For the text-containing cell, return its midpoint in (x, y) coordinate format. 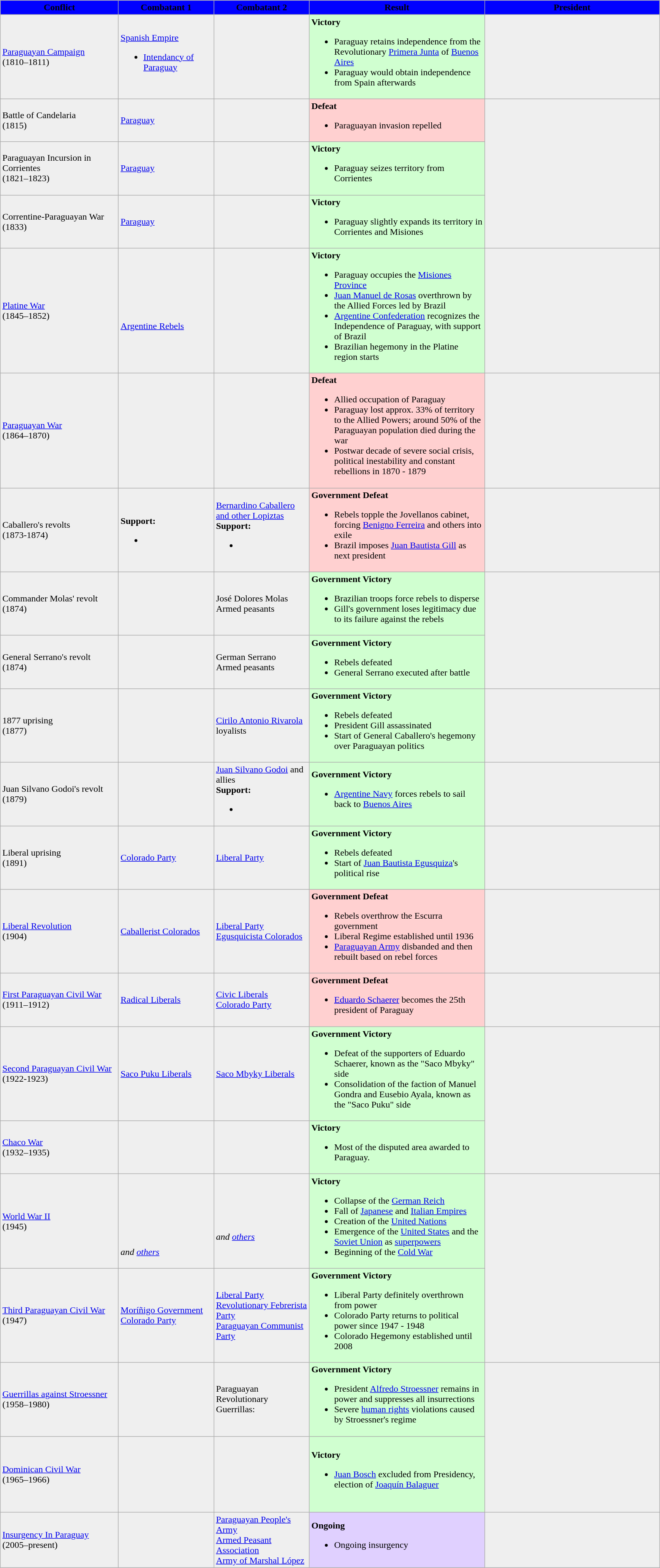
Battle of Candelaria(1815) (59, 120)
Liberal Party Revolutionary Febrerista Party Paraguayan Communist Party (261, 1315)
Guerrillas against Stroessner(1958–1980) (59, 1399)
VictoryMost of the disputed area awarded to Paraguay. (397, 1147)
Government VictoryRebels defeatedStart of Juan Bautista Egusquiza's political rise (397, 858)
Saco Puku Liberals (166, 1074)
Dominican Civil War(1965–1966) (59, 1474)
1877 uprising(1877) (59, 725)
General Serrano's revolt(1874) (59, 662)
Second Paraguayan Civil War(1922-1923) (59, 1074)
Cirilo Antonio Rivarola loyalists (261, 725)
Government VictoryRebels defeatedGeneral Serrano executed after battle (397, 662)
Paraguayan People's Army Armed Peasant Association Army of Marshal López (261, 1540)
VictoryParaguay retains independence from the Revolutionary Primera Junta of Buenos AiresParaguay would obtain independence from Spain afterwards (397, 57)
OngoingOngoing insurgency (397, 1540)
Combatant 1 (166, 8)
VictoryJuan Bosch excluded from Presidency, election of Joaquín Balaguer (397, 1474)
Caballero's revolts(1873-1874) (59, 530)
Juan Silvano Godoi's revolt(1879) (59, 794)
Paraguayan Revolutionary Guerrillas: (261, 1399)
VictoryParaguay seizes territory from Corrientes (397, 168)
Caballerist Colorados (166, 932)
José Dolores MolasArmed peasants (261, 603)
First Paraguayan Civil War(1911–1912) (59, 1000)
Support: (166, 530)
Liberal uprising(1891) (59, 858)
Conflict (59, 8)
Argentine Rebels (166, 311)
Moríñigo Government Colorado Party (166, 1315)
VictoryParaguay slightly expands its territory in Corrientes and Misiones (397, 222)
Paraguayan War(1864–1870) (59, 430)
Government VictoryRebels defeatedPresident Gill assassinatedStart of General Caballero's hegemony over Paraguayan politics (397, 725)
Spanish Empire Intendancy of Paraguay (166, 57)
Government DefeatEduardo Schaerer becomes the 25th president of Paraguay (397, 1000)
Correntine-Paraguayan War(1833) (59, 222)
Liberal Revolution(1904) (59, 932)
Commander Molas' revolt(1874) (59, 603)
DefeatParaguayan invasion repelled (397, 120)
Government VictoryArgentine Navy forces rebels to sail back to Buenos Aires (397, 794)
Civic Liberals Colorado Party (261, 1000)
Chaco War(1932–1935) (59, 1147)
Insurgency In Paraguay(2005–present) (59, 1540)
Liberal Party (261, 858)
Radical Liberals (166, 1000)
Bernardino Caballero and other LopiztasSupport: (261, 530)
Juan Silvano Godoi and alliesSupport: (261, 794)
Saco Mbyky Liberals (261, 1074)
Platine War(1845–1852) (59, 311)
Colorado Party (166, 858)
Government VictoryBrazilian troops force rebels to disperseGill's government loses legitimacy due to its failure against the rebels (397, 603)
Combatant 2 (261, 8)
Third Paraguayan Civil War(1947) (59, 1315)
World War II(1945) (59, 1221)
Paraguayan Campaign(1810–1811) (59, 57)
German SerranoArmed peasants (261, 662)
Result (397, 8)
Liberal Party Egusquicista Colorados (261, 932)
Paraguayan Incursion in Corrientes(1821–1823) (59, 168)
President (572, 8)
